Return the [X, Y] coordinate for the center point of the cell that contains the specified text.  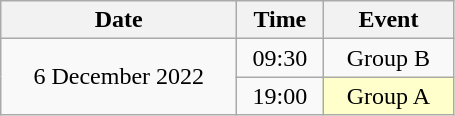
09:30 [280, 58]
Group B [388, 58]
Time [280, 20]
19:00 [280, 96]
6 December 2022 [119, 77]
Group A [388, 96]
Event [388, 20]
Date [119, 20]
